Return the (X, Y) coordinate for the center point of the cell that contains the specified text.  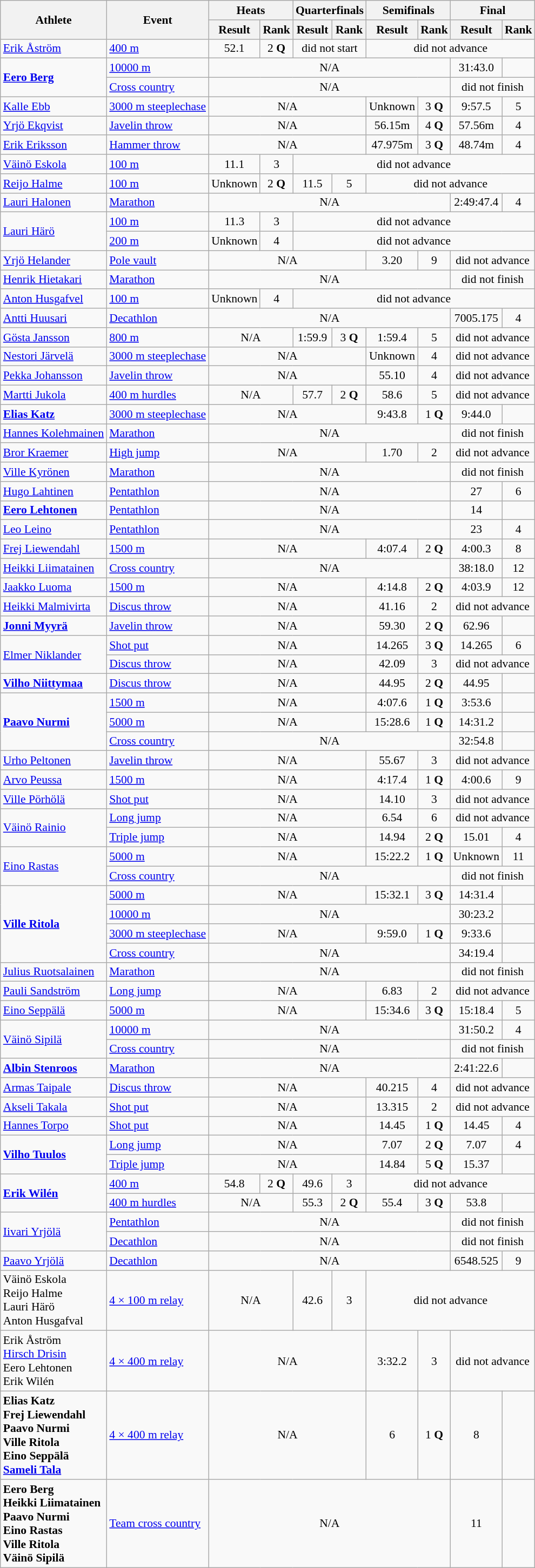
6548.525 (477, 1261)
4:00.6 (477, 780)
4:07.4 (392, 549)
Julius Ruotsalainen (54, 972)
9:43.8 (392, 414)
Quarterfinals (330, 10)
Pekka Johansson (54, 376)
11.5 (312, 184)
11.3 (235, 222)
15:18.4 (477, 1011)
Jaakko Luoma (54, 587)
Team cross country (158, 1524)
Paavo Yrjölä (54, 1261)
3:53.6 (477, 703)
Bror Kraemer (54, 453)
34:19.4 (477, 953)
Leo Leino (54, 530)
Arvo Peussa (54, 780)
Pole vault (158, 260)
53.8 (477, 1203)
55.67 (392, 761)
14.94 (392, 837)
Paavo Nurmi (54, 722)
38:18.0 (477, 568)
27 (477, 491)
Hannes Torpo (54, 1126)
Anton Husgafvel (54, 299)
Henrik Hietakari (54, 280)
Eino Seppälä (54, 1011)
40.215 (392, 1087)
Väinö Rainio (54, 827)
Akseli Takala (54, 1107)
Ville Kyrönen (54, 472)
Urho Peltonen (54, 761)
4:07.6 (392, 703)
Event (158, 19)
2:49:47.4 (477, 202)
Jonni Myyrä (54, 626)
1:59.4 (392, 337)
41.16 (392, 607)
32:54.8 (477, 741)
14:31.4 (477, 895)
14.84 (392, 1165)
15:22.2 (392, 857)
Albin Stenroos (54, 1069)
Erik Wilén (54, 1193)
Eero Berg Heikki Liimatainen Paavo Nurmi Eino Rastas Ville Ritola Väinö Sipilä (54, 1524)
Yrjö Ekqvist (54, 126)
55.4 (392, 1203)
Lauri Halonen (54, 202)
Eino Rastas (54, 866)
4:14.8 (392, 587)
Heikki Liimatainen (54, 568)
Väinö Eskola (54, 164)
3:32.2 (392, 1361)
Elias Katz Frej Liewendahl Paavo Nurmi Ville Ritola Eino Seppälä Sameli Tala (54, 1435)
59.30 (392, 626)
Final (493, 10)
4:17.4 (392, 780)
9:44.0 (477, 414)
15:34.6 (392, 1011)
800 m (158, 337)
Väinö Eskola Reijo Halme Lauri Härö Anton Husgafval (54, 1300)
Athlete (54, 19)
5 Q (434, 1165)
23 (477, 530)
4 × 100 m relay (158, 1300)
Iivari Yrjölä (54, 1232)
9:57.5 (477, 106)
4:00.3 (477, 549)
42.6 (312, 1300)
200 m (158, 241)
57.56m (477, 126)
Elias Katz (54, 414)
Hugo Lahtinen (54, 491)
6.83 (392, 991)
9:59.0 (392, 934)
Antti Huusari (54, 318)
Yrjö Helander (54, 260)
Heikki Malmivirta (54, 607)
6.54 (392, 818)
13.315 (392, 1107)
15:32.1 (392, 895)
31:43.0 (477, 68)
42.09 (392, 664)
57.7 (312, 395)
Vilho Tuulos (54, 1154)
9:33.6 (477, 934)
Hammer throw (158, 145)
15:28.6 (392, 722)
11.1 (235, 164)
54.8 (235, 1184)
Kalle Ebb (54, 106)
55.3 (312, 1203)
did not start (330, 49)
3.20 (392, 260)
Heats (251, 10)
4:03.9 (477, 587)
2:41:22.6 (477, 1069)
Erik Eriksson (54, 145)
30:23.2 (477, 915)
Pauli Sandström (54, 991)
Lauri Härö (54, 231)
Erik Åström (54, 49)
47.975m (392, 145)
Semifinals (409, 10)
Nestori Järvelä (54, 356)
Väinö Sipilä (54, 1039)
31:50.2 (477, 1030)
58.6 (392, 395)
14 (477, 510)
1.70 (392, 453)
Erik Åström Hirsch Drisin Eero Lehtonen Erik Wilén (54, 1361)
Reijo Halme (54, 184)
Frej Liewendahl (54, 549)
14:31.2 (477, 722)
56.15m (392, 126)
Ville Ritola (54, 924)
Eero Lehtonen (54, 510)
52.1 (235, 49)
Eero Berg (54, 78)
62.96 (477, 626)
15.01 (477, 837)
4 Q (434, 126)
Vilho Niittymaa (54, 684)
1:59.9 (312, 337)
High jump (158, 453)
Armas Taipale (54, 1087)
Elmer Niklander (54, 654)
7005.175 (477, 318)
15.37 (477, 1165)
Martti Jukola (54, 395)
48.74m (477, 145)
55.10 (392, 376)
49.6 (312, 1184)
14.10 (392, 799)
Ville Pörhölä (54, 799)
Hannes Kolehmainen (54, 434)
Gösta Jansson (54, 337)
